Search for the cell housing the specified text and yield its (x, y) center coordinate. 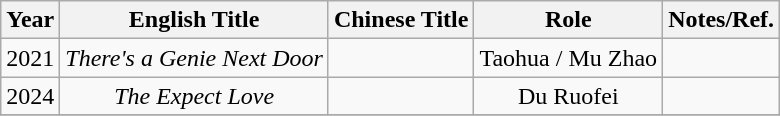
English Title (194, 20)
There's a Genie Next Door (194, 58)
Chinese Title (401, 20)
2024 (30, 96)
Du Ruofei (568, 96)
Taohua / Mu Zhao (568, 58)
2021 (30, 58)
Year (30, 20)
The Expect Love (194, 96)
Role (568, 20)
Notes/Ref. (722, 20)
